Scan for the cell matching the given text and deliver its [X, Y] coordinate at center. 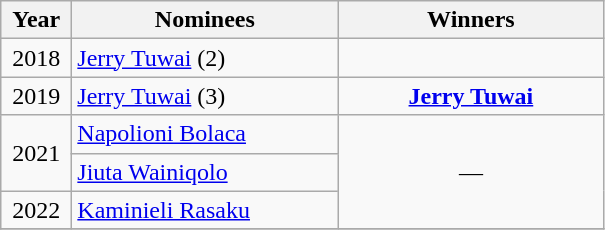
Jiuta Wainiqolo [205, 172]
Jerry Tuwai (3) [205, 96]
Winners [471, 20]
2019 [36, 96]
Nominees [205, 20]
2022 [36, 210]
Year [36, 20]
2018 [36, 58]
— [471, 172]
Jerry Tuwai (2) [205, 58]
2021 [36, 153]
Napolioni Bolaca [205, 134]
Kaminieli Rasaku [205, 210]
Jerry Tuwai [471, 96]
